Search for the cell housing the specified text and yield its [X, Y] center coordinate. 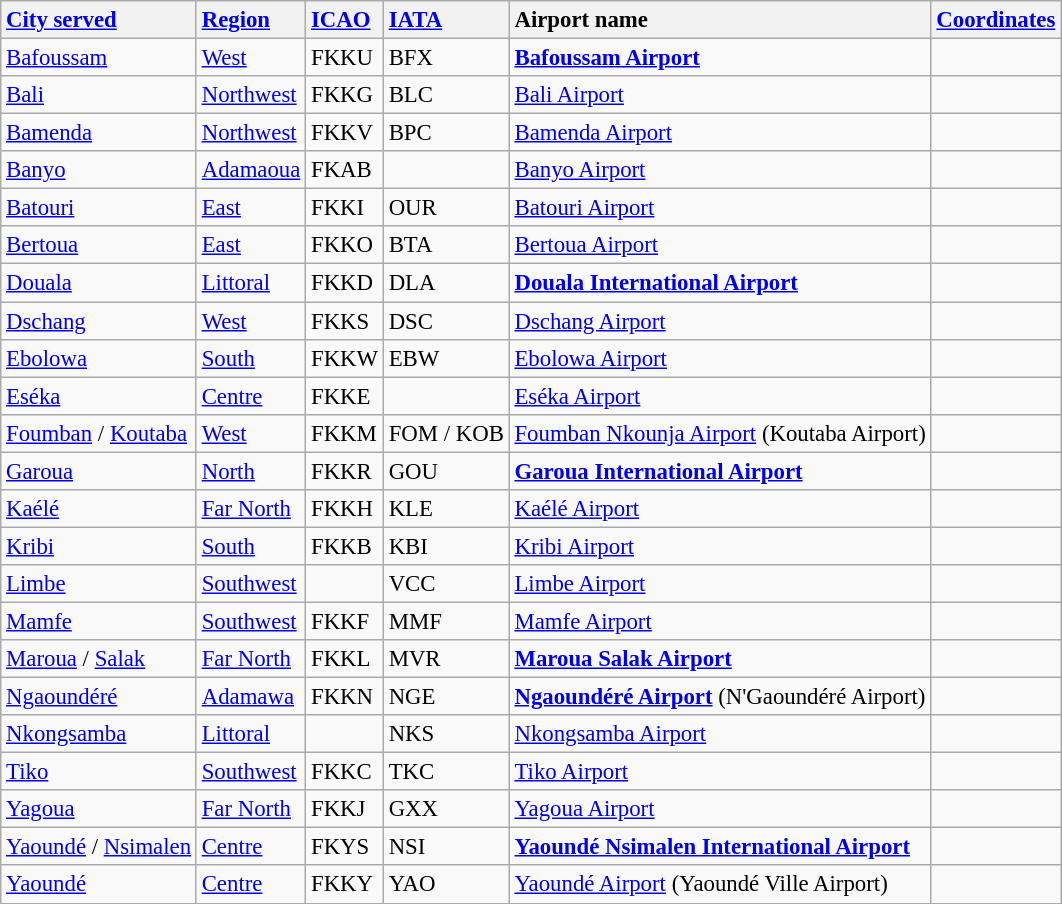
FKKO [345, 245]
FKKJ [345, 809]
Adamawa [250, 697]
North [250, 471]
FKKU [345, 58]
Batouri Airport [720, 208]
Ngaoundéré [99, 697]
Mamfe Airport [720, 621]
Nkongsamba Airport [720, 734]
FKKR [345, 471]
GOU [446, 471]
Ebolowa [99, 358]
Region [250, 20]
BTA [446, 245]
Ebolowa Airport [720, 358]
Yaoundé Airport (Yaoundé Ville Airport) [720, 885]
Yagoua Airport [720, 809]
FKKB [345, 546]
Bamenda Airport [720, 133]
EBW [446, 358]
FKKH [345, 509]
Kaélé Airport [720, 509]
BLC [446, 95]
FOM / KOB [446, 433]
FKKG [345, 95]
Kribi [99, 546]
Douala International Airport [720, 283]
Dschang [99, 321]
Banyo Airport [720, 170]
Garoua International Airport [720, 471]
Nkongsamba [99, 734]
Garoua [99, 471]
MVR [446, 659]
Mamfe [99, 621]
Bertoua Airport [720, 245]
NSI [446, 847]
Bali Airport [720, 95]
Eséka Airport [720, 396]
Maroua Salak Airport [720, 659]
VCC [446, 584]
TKC [446, 772]
DLA [446, 283]
Bafoussam [99, 58]
YAO [446, 885]
NKS [446, 734]
FKKW [345, 358]
Foumban / Koutaba [99, 433]
Yaoundé [99, 885]
BPC [446, 133]
Bertoua [99, 245]
Douala [99, 283]
Yagoua [99, 809]
FKKM [345, 433]
FKKF [345, 621]
FKKY [345, 885]
Adamaoua [250, 170]
Dschang Airport [720, 321]
Yaoundé / Nsimalen [99, 847]
Limbe Airport [720, 584]
FKKI [345, 208]
Coordinates [996, 20]
KLE [446, 509]
Foumban Nkounja Airport (Koutaba Airport) [720, 433]
Eséka [99, 396]
ICAO [345, 20]
Banyo [99, 170]
Kaélé [99, 509]
BFX [446, 58]
FKYS [345, 847]
Batouri [99, 208]
Tiko Airport [720, 772]
FKKC [345, 772]
FKKS [345, 321]
FKKV [345, 133]
FKKN [345, 697]
Kribi Airport [720, 546]
Bali [99, 95]
IATA [446, 20]
FKAB [345, 170]
City served [99, 20]
FKKL [345, 659]
FKKD [345, 283]
Maroua / Salak [99, 659]
MMF [446, 621]
FKKE [345, 396]
KBI [446, 546]
GXX [446, 809]
Bafoussam Airport [720, 58]
Ngaoundéré Airport (N'Gaoundéré Airport) [720, 697]
Yaoundé Nsimalen International Airport [720, 847]
Airport name [720, 20]
Bamenda [99, 133]
Tiko [99, 772]
DSC [446, 321]
OUR [446, 208]
Limbe [99, 584]
NGE [446, 697]
